Determine the (x, y) coordinate at the center of the cell enclosing the given text.  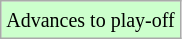
Advances to play-off (90, 20)
